Identify which cell holds the provided text, then report its (x, y) central coordinate. 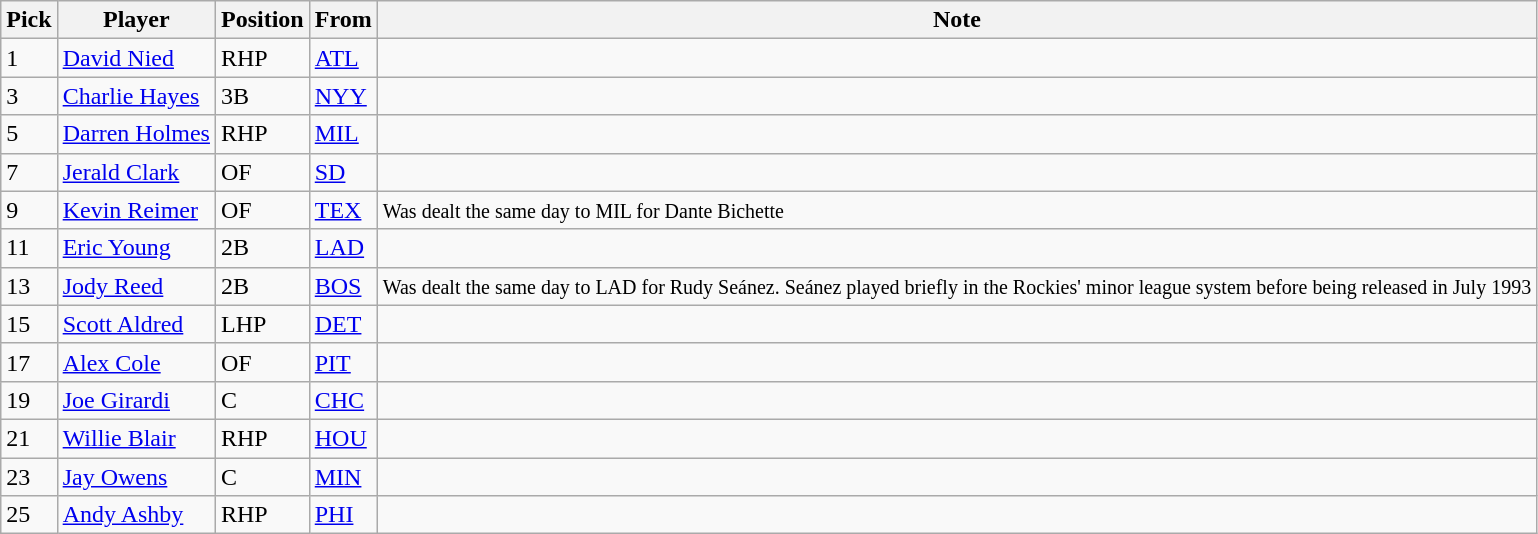
Andy Ashby (136, 515)
Eric Young (136, 248)
PHI (343, 515)
From (343, 20)
Alex Cole (136, 362)
Charlie Hayes (136, 96)
NYY (343, 96)
Was dealt the same day to LAD for Rudy Seánez. Seánez played briefly in the Rockies' minor league system before being released in July 1993 (957, 286)
1 (29, 58)
5 (29, 134)
11 (29, 248)
13 (29, 286)
Player (136, 20)
DET (343, 324)
David Nied (136, 58)
CHC (343, 400)
Jerald Clark (136, 172)
TEX (343, 210)
15 (29, 324)
LHP (262, 324)
23 (29, 477)
21 (29, 438)
25 (29, 515)
Scott Aldred (136, 324)
Was dealt the same day to MIL for Dante Bichette (957, 210)
LAD (343, 248)
Willie Blair (136, 438)
MIL (343, 134)
Pick (29, 20)
19 (29, 400)
HOU (343, 438)
Kevin Reimer (136, 210)
7 (29, 172)
17 (29, 362)
Joe Girardi (136, 400)
Jay Owens (136, 477)
BOS (343, 286)
9 (29, 210)
MIN (343, 477)
PIT (343, 362)
Jody Reed (136, 286)
ATL (343, 58)
Note (957, 20)
Darren Holmes (136, 134)
Position (262, 20)
3 (29, 96)
SD (343, 172)
3B (262, 96)
